Return (x, y) of the center of cell containing provided text 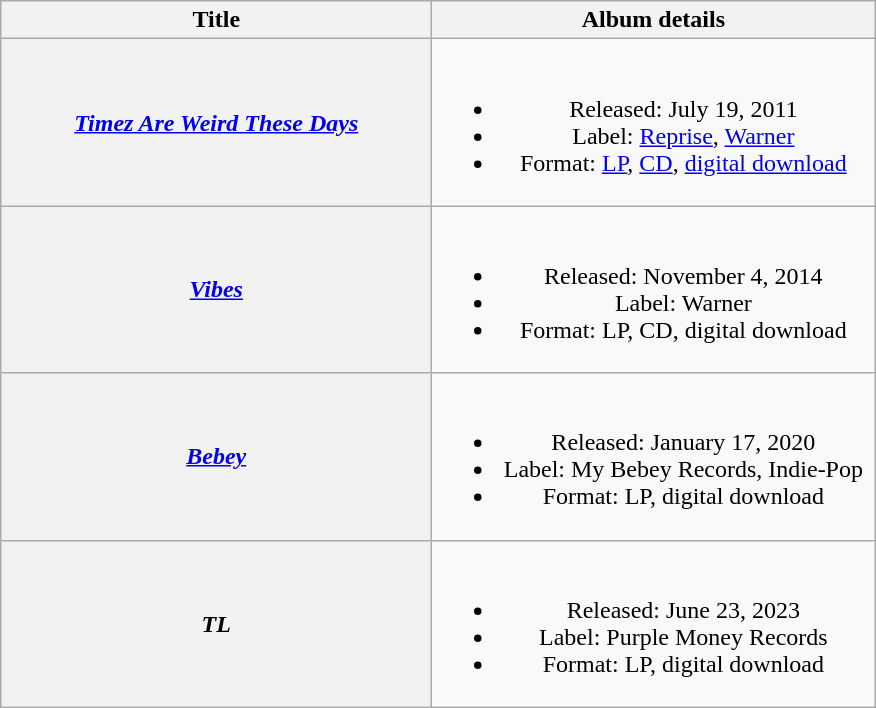
Title (216, 20)
Timez Are Weird These Days (216, 122)
Released: June 23, 2023Label: Purple Money RecordsFormat: LP, digital download (654, 624)
TL (216, 624)
Vibes (216, 290)
Released: July 19, 2011Label: Reprise, WarnerFormat: LP, CD, digital download (654, 122)
Released: November 4, 2014Label: WarnerFormat: LP, CD, digital download (654, 290)
Released: January 17, 2020Label: My Bebey Records, Indie-PopFormat: LP, digital download (654, 456)
Bebey (216, 456)
Album details (654, 20)
